Determine the (x, y) coordinate at the center of the cell enclosing the given text.  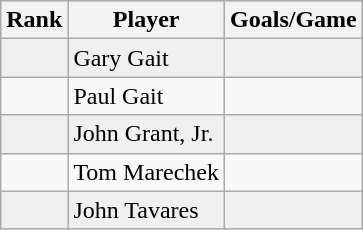
John Grant, Jr. (146, 134)
Gary Gait (146, 58)
John Tavares (146, 210)
Tom Marechek (146, 172)
Goals/Game (294, 20)
Rank (34, 20)
Paul Gait (146, 96)
Player (146, 20)
